Determine the (x, y) coordinate at the center of the cell enclosing the given text.  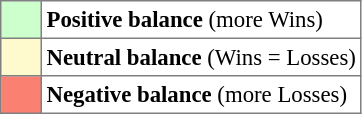
Negative balance (more Losses) (201, 95)
Neutral balance (Wins = Losses) (201, 57)
Positive balance (more Wins) (201, 20)
